Find where the given text appears and provide that cell's center as [x, y] coordinate. 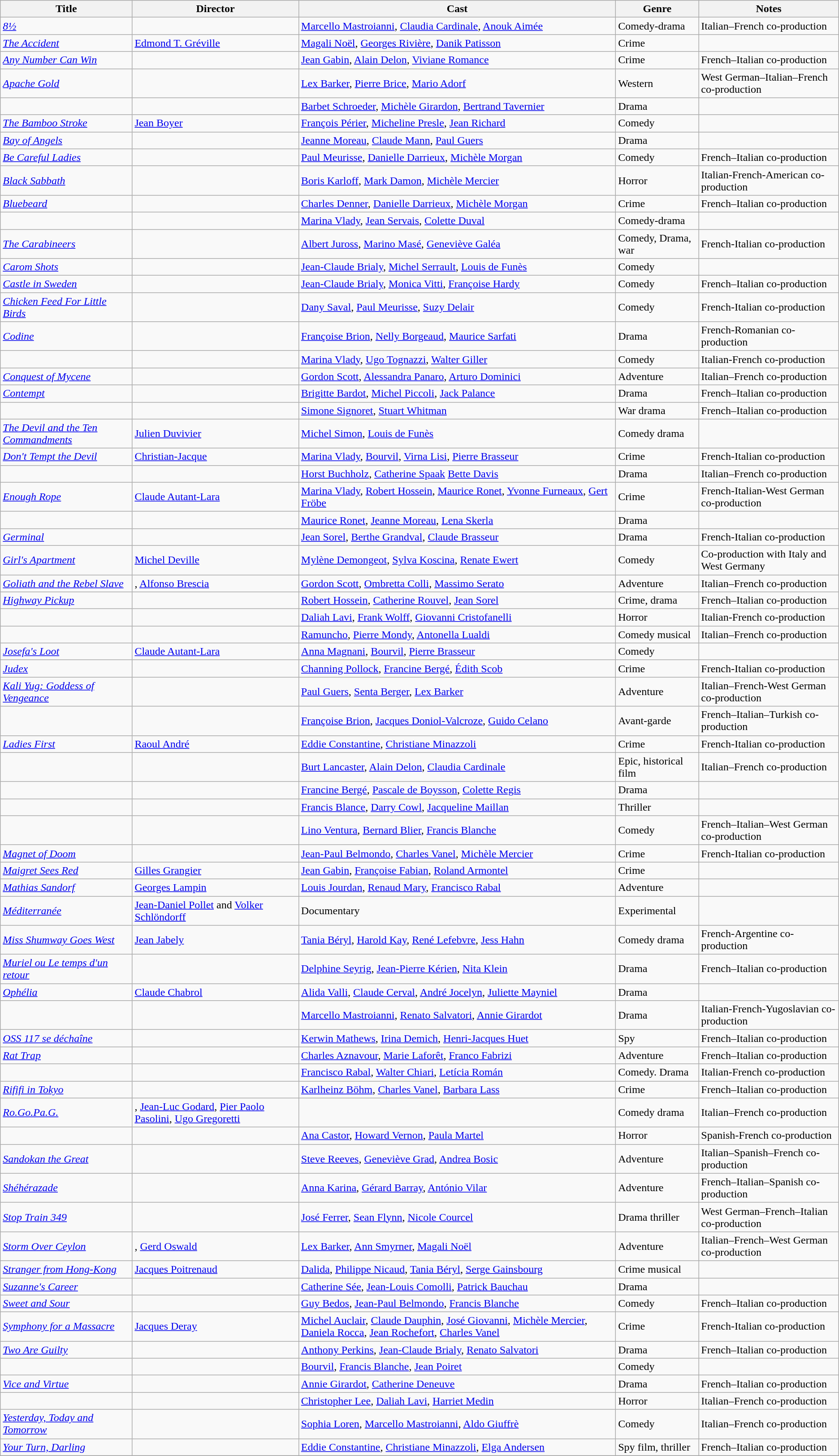
Karlheinz Böhm, Charles Vanel, Barbara Lass [457, 1089]
Crime musical [657, 1269]
Cast [457, 9]
Lino Ventura, Bernard Blier, Francis Blanche [457, 830]
Director [215, 9]
Daliah Lavi, Frank Wolff, Giovanni Cristofanelli [457, 618]
8½ [66, 26]
Experimental [657, 911]
Documentary [457, 911]
Jacques Deray [215, 1326]
Annie Girardot, Catherine Deneuve [457, 1384]
Marina Vlady, Bourvil, Virna Lisi, Pierre Brasseur [457, 457]
Black Sabbath [66, 180]
Comedy. Drama [657, 1072]
West German–Italian–French co-production [769, 83]
The Bamboo Stroke [66, 123]
Co-production with Italy and West Germany [769, 560]
Steve Reeves, Geneviève Grad, Andrea Bosic [457, 1159]
Dany Saval, Paul Meurisse, Suzy Delair [457, 307]
West German–French–Italian co-production [769, 1217]
Marcello Mastroianni, Renato Salvatori, Annie Girardot [457, 1015]
Boris Karloff, Mark Damon, Michèle Mercier [457, 180]
Mylène Demongeot, Sylva Koscina, Renate Ewert [457, 560]
Italian–French-West German co-production [769, 692]
Epic, historical film [657, 767]
, Jean-Luc Godard, Pier Paolo Pasolini, Ugo Gregoretti [215, 1112]
Delphine Seyrig, Jean-Pierre Kérien, Nita Klein [457, 969]
Contempt [66, 393]
Ladies First [66, 744]
Miss Shumway Goes West [66, 940]
Burt Lancaster, Alain Delon, Claudia Cardinale [457, 767]
Michel Deville [215, 560]
Notes [769, 9]
Spy [657, 1038]
Ophélia [66, 992]
Highway Pickup [66, 601]
Channing Pollock, Francine Bergé, Édith Scob [457, 669]
Gordon Scott, Ombretta Colli, Massimo Serato [457, 583]
Josefa's Loot [66, 652]
Girl's Apartment [66, 560]
Simone Signoret, Stuart Whitman [457, 410]
Gordon Scott, Alessandra Panaro, Arturo Dominici [457, 376]
Chicken Feed For Little Birds [66, 307]
Genre [657, 9]
Jeanne Moreau, Claude Mann, Paul Guers [457, 140]
Lex Barker, Pierre Brice, Mario Adorf [457, 83]
Be Careful Ladies [66, 157]
Sweet and Sour [66, 1304]
Castle in Sweden [66, 284]
Any Number Can Win [66, 60]
Claude Chabrol [215, 992]
Magali Noël, Georges Rivière, Danik Patisson [457, 43]
Horst Buchholz, Catherine Spaak Bette Davis [457, 474]
Méditerranée [66, 911]
Marcello Mastroianni, Claudia Cardinale, Anouk Aimée [457, 26]
Marina Vlady, Robert Hossein, Maurice Ronet, Yvonne Furneaux, Gert Fröbe [457, 497]
Drama thriller [657, 1217]
War drama [657, 410]
Italian-French-Yugoslavian co-production [769, 1015]
Jacques Poitrenaud [215, 1269]
Rat Trap [66, 1055]
Comedy musical [657, 635]
Paul Guers, Senta Berger, Lex Barker [457, 692]
Maigret Sees Red [66, 870]
Ana Castor, Howard Vernon, Paula Martel [457, 1136]
Storm Over Ceylon [66, 1246]
The Accident [66, 43]
Gilles Grangier [215, 870]
Françoise Brion, Jacques Doniol-Valcroze, Guido Celano [457, 721]
Robert Hossein, Catherine Rouvel, Jean Sorel [457, 601]
Goliath and the Rebel Slave [66, 583]
Bourvil, Francis Blanche, Jean Poiret [457, 1367]
Jean Jabely [215, 940]
Jean Sorel, Berthe Grandval, Claude Brasseur [457, 537]
The Devil and the Ten Commandments [66, 434]
Tania Béryl, Harold Kay, René Lefebvre, Jess Hahn [457, 940]
Francine Bergé, Pascale de Boysson, Colette Regis [457, 790]
Francis Blance, Darry Cowl, Jacqueline Maillan [457, 807]
Eddie Constantine, Christiane Minazzoli, Elga Andersen [457, 1447]
Paul Meurisse, Danielle Darrieux, Michèle Morgan [457, 157]
Don't Tempt the Devil [66, 457]
Maurice Ronet, Jeanne Moreau, Lena Skerla [457, 520]
Ramuncho, Pierre Mondy, Antonella Lualdi [457, 635]
Anna Karina, Gérard Barray, António Vilar [457, 1188]
Brigitte Bardot, Michel Piccoli, Jack Palance [457, 393]
Two Are Guilty [66, 1350]
Bluebeard [66, 203]
Comedy, Drama, war [657, 244]
Albert Juross, Marino Masé, Geneviève Galéa [457, 244]
French-Italian-West German co-production [769, 497]
Barbet Schroeder, Michèle Girardon, Bertrand Tavernier [457, 106]
Stranger from Hong-Kong [66, 1269]
Your Turn, Darling [66, 1447]
Magnet of Doom [66, 853]
, Gerd Oswald [215, 1246]
Codine [66, 336]
Crime, drama [657, 601]
Louis Jourdan, Renaud Mary, Francisco Rabal [457, 887]
Anna Magnani, Bourvil, Pierre Brasseur [457, 652]
Avant-garde [657, 721]
The Carabineers [66, 244]
Conquest of Mycene [66, 376]
Georges Lampin [215, 887]
Sophia Loren, Marcello Mastroianni, Aldo Giuffrè [457, 1424]
Michel Auclair, Claude Dauphin, José Giovanni, Michèle Mercier, Daniela Rocca, Jean Rochefort, Charles Vanel [457, 1326]
Anthony Perkins, Jean-Claude Brialy, Renato Salvatori [457, 1350]
Sandokan the Great [66, 1159]
Guy Bedos, Jean-Paul Belmondo, Francis Blanche [457, 1304]
French-Argentine co-production [769, 940]
Kali Yug: Goddess of Vengeance [66, 692]
Raoul André [215, 744]
Enough Rope [66, 497]
Italian–French–West German co-production [769, 1246]
Charles Aznavour, Marie Laforêt, Franco Fabrizi [457, 1055]
Spanish-French co-production [769, 1136]
Alida Valli, Claude Cerval, André Jocelyn, Juliette Mayniel [457, 992]
French-Romanian co-production [769, 336]
Michel Simon, Louis de Funès [457, 434]
Shéhérazade [66, 1188]
Jean Boyer [215, 123]
Christian-Jacque [215, 457]
Mathias Sandorf [66, 887]
Spy film, thriller [657, 1447]
Carom Shots [66, 267]
Yesterday, Today and Tomorrow [66, 1424]
Jean-Claude Brialy, Michel Serrault, Louis de Funès [457, 267]
Jean Gabin, Alain Delon, Viviane Romance [457, 60]
Apache Gold [66, 83]
Christopher Lee, Daliah Lavi, Harriet Medin [457, 1401]
Title [66, 9]
Suzanne's Career [66, 1287]
Vice and Virtue [66, 1384]
Judex [66, 669]
French–Italian–Turkish co-production [769, 721]
Marina Vlady, Jean Servais, Colette Duval [457, 220]
Jean-Claude Brialy, Monica Vitti, Françoise Hardy [457, 284]
Jean-Paul Belmondo, Charles Vanel, Michèle Mercier [457, 853]
Italian–Spanish–French co-production [769, 1159]
Julien Duvivier [215, 434]
Catherine Sée, Jean-Louis Comolli, Patrick Bauchau [457, 1287]
French–Italian–West German co-production [769, 830]
José Ferrer, Sean Flynn, Nicole Courcel [457, 1217]
Thriller [657, 807]
Eddie Constantine, Christiane Minazzoli [457, 744]
Jean Gabin, Françoise Fabian, Roland Armontel [457, 870]
Charles Denner, Danielle Darrieux, Michèle Morgan [457, 203]
Kerwin Mathews, Irina Demich, Henri-Jacques Huet [457, 1038]
French–Italian–Spanish co-production [769, 1188]
Stop Train 349 [66, 1217]
Italian-French-American co-production [769, 180]
Lex Barker, Ann Smyrner, Magali Noël [457, 1246]
Germinal [66, 537]
Françoise Brion, Nelly Borgeaud, Maurice Sarfati [457, 336]
François Périer, Micheline Presle, Jean Richard [457, 123]
Ro.Go.Pa.G. [66, 1112]
Rififi in Tokyo [66, 1089]
Marina Vlady, Ugo Tognazzi, Walter Giller [457, 359]
Edmond T. Gréville [215, 43]
Muriel ou Le temps d'un retour [66, 969]
Francisco Rabal, Walter Chiari, Letícia Román [457, 1072]
, Alfonso Brescia [215, 583]
Western [657, 83]
Dalida, Philippe Nicaud, Tania Béryl, Serge Gainsbourg [457, 1269]
Jean-Daniel Pollet and Volker Schlöndorff [215, 911]
Bay of Angels [66, 140]
OSS 117 se déchaîne [66, 1038]
Symphony for a Massacre [66, 1326]
